Identify which cell holds the provided text, then report its [x, y] central coordinate. 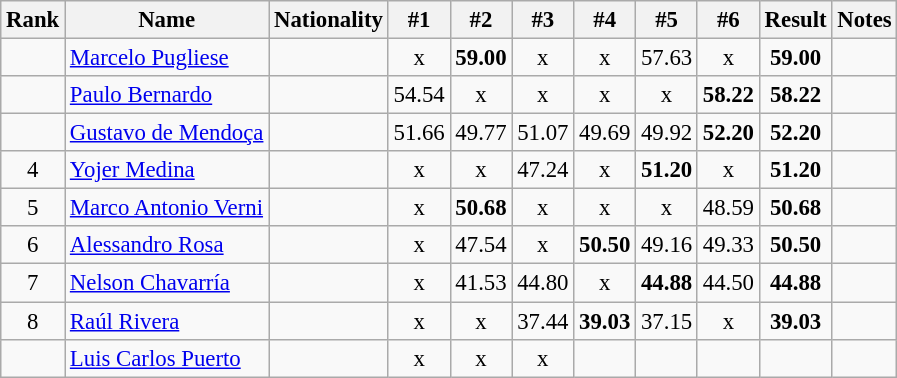
Raúl Rivera [167, 321]
Luis Carlos Puerto [167, 358]
49.33 [728, 245]
49.69 [605, 133]
51.66 [419, 133]
57.63 [667, 58]
Marco Antonio Verni [167, 208]
37.15 [667, 321]
54.54 [419, 95]
Nationality [328, 20]
Marcelo Pugliese [167, 58]
Notes [864, 20]
44.80 [543, 283]
#6 [728, 20]
41.53 [481, 283]
49.92 [667, 133]
37.44 [543, 321]
48.59 [728, 208]
#3 [543, 20]
#2 [481, 20]
Gustavo de Mendoça [167, 133]
49.16 [667, 245]
4 [33, 170]
#1 [419, 20]
Result [796, 20]
47.24 [543, 170]
8 [33, 321]
#5 [667, 20]
Rank [33, 20]
7 [33, 283]
47.54 [481, 245]
6 [33, 245]
Yojer Medina [167, 170]
Name [167, 20]
Alessandro Rosa [167, 245]
49.77 [481, 133]
5 [33, 208]
Paulo Bernardo [167, 95]
44.50 [728, 283]
Nelson Chavarría [167, 283]
#4 [605, 20]
51.07 [543, 133]
